Extract the (X, Y) coordinate from the center of the cell holding the provided text.  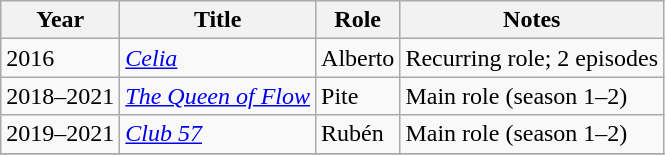
2019–2021 (60, 134)
Alberto (358, 58)
Club 57 (218, 134)
Pite (358, 96)
Celia (218, 58)
Rubén (358, 134)
2016 (60, 58)
2018–2021 (60, 96)
Year (60, 20)
Role (358, 20)
Title (218, 20)
Recurring role; 2 episodes (532, 58)
The Queen of Flow (218, 96)
Notes (532, 20)
